Pinpoint the cell where the given text exists, returning its (x, y) midpoint coordinate. 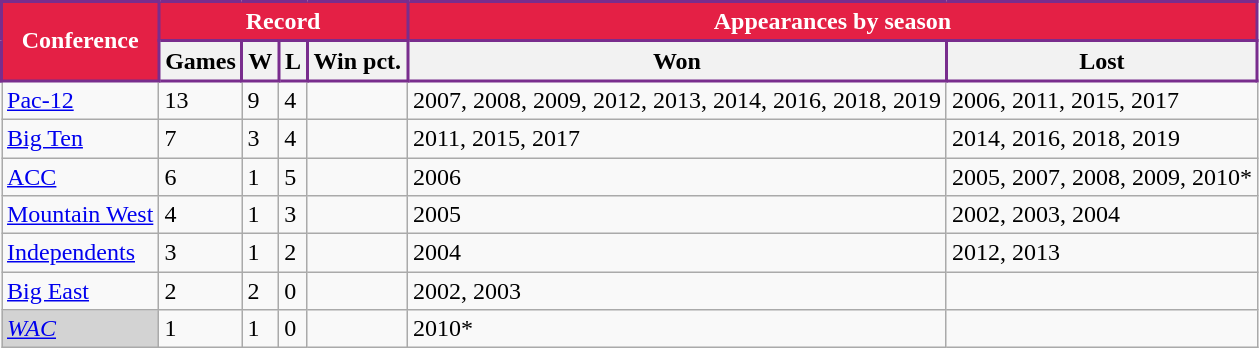
6 (200, 177)
2014, 2016, 2018, 2019 (1102, 138)
2002, 2003 (676, 291)
2011, 2015, 2017 (676, 138)
Win pct. (357, 61)
2006, 2011, 2015, 2017 (1102, 100)
2005 (676, 215)
ACC (80, 177)
Big East (80, 291)
Won (676, 61)
Mountain West (80, 215)
W (260, 61)
Lost (1102, 61)
7 (200, 138)
2005, 2007, 2008, 2009, 2010* (1102, 177)
Games (200, 61)
2010* (676, 329)
Independents (80, 253)
2007, 2008, 2009, 2012, 2013, 2014, 2016, 2018, 2019 (676, 100)
Big Ten (80, 138)
2004 (676, 253)
2006 (676, 177)
2002, 2003, 2004 (1102, 215)
Pac-12 (80, 100)
9 (260, 100)
WAC (80, 329)
13 (200, 100)
2012, 2013 (1102, 253)
5 (294, 177)
Record (284, 22)
L (294, 61)
Appearances by season (832, 22)
Conference (80, 42)
